Identify which cell holds the provided text, then report its (X, Y) central coordinate. 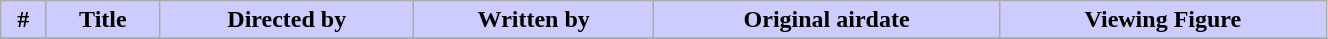
Original airdate (826, 20)
# (24, 20)
Title (103, 20)
Directed by (286, 20)
Viewing Figure (1162, 20)
Written by (533, 20)
